Identify which cell holds the provided text, then report its [x, y] central coordinate. 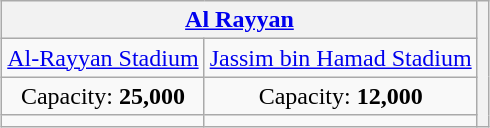
Al Rayyan [240, 20]
Capacity: 12,000 [340, 96]
Jassim bin Hamad Stadium [340, 58]
Al-Rayyan Stadium [103, 58]
Capacity: 25,000 [103, 96]
